Provide the (x, y) coordinate of the cell's center where the given text is located.  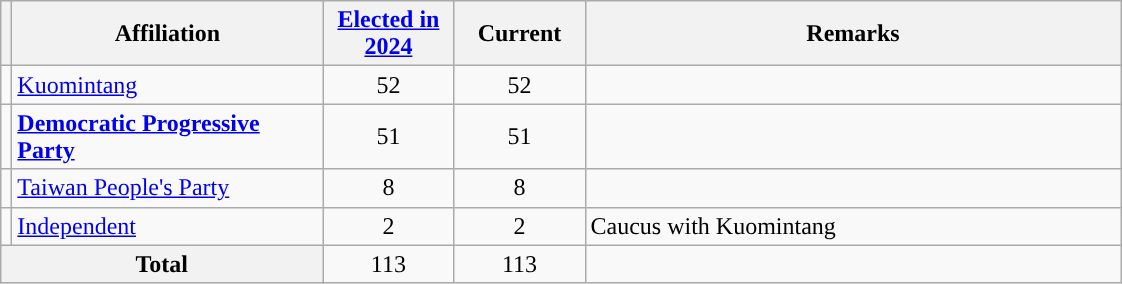
Elected in 2024 (388, 34)
Caucus with Kuomintang (853, 226)
Affiliation (168, 34)
Total (162, 264)
Kuomintang (168, 85)
Independent (168, 226)
Democratic Progressive Party (168, 136)
Remarks (853, 34)
Taiwan People's Party (168, 188)
Current (520, 34)
